Identify which cell holds the provided text, then report its [X, Y] central coordinate. 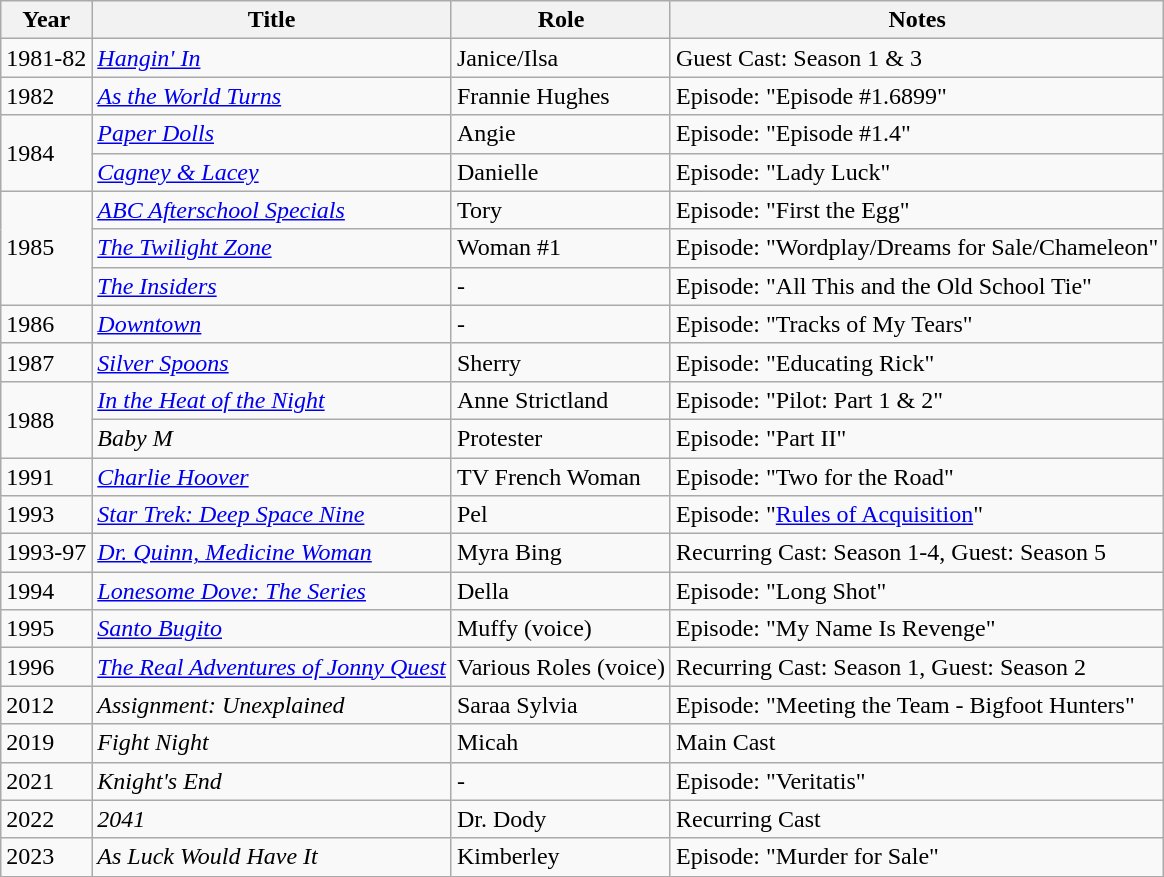
Sherry [560, 362]
Episode: "Rules of Acquisition" [916, 515]
Pel [560, 515]
Micah [560, 743]
2022 [46, 819]
Danielle [560, 172]
Protester [560, 438]
Episode: "First the Egg" [916, 210]
1991 [46, 477]
Title [272, 20]
Episode: "Long Shot" [916, 591]
Tory [560, 210]
2012 [46, 705]
Various Roles (voice) [560, 667]
Recurring Cast: Season 1, Guest: Season 2 [916, 667]
2041 [272, 819]
1993 [46, 515]
Della [560, 591]
Dr. Quinn, Medicine Woman [272, 553]
Star Trek: Deep Space Nine [272, 515]
In the Heat of the Night [272, 400]
As Luck Would Have It [272, 857]
Lonesome Dove: The Series [272, 591]
Muffy (voice) [560, 629]
Kimberley [560, 857]
Janice/Ilsa [560, 58]
1995 [46, 629]
Silver Spoons [272, 362]
1986 [46, 324]
Downtown [272, 324]
TV French Woman [560, 477]
Episode: "Pilot: Part 1 & 2" [916, 400]
Anne Strictland [560, 400]
Hangin' In [272, 58]
Episode: "Episode #1.6899" [916, 96]
1985 [46, 248]
Charlie Hoover [272, 477]
Notes [916, 20]
Woman #1 [560, 248]
Episode: "Veritatis" [916, 781]
Episode: "Two for the Road" [916, 477]
The Insiders [272, 286]
Episode: "Murder for Sale" [916, 857]
Recurring Cast [916, 819]
The Twilight Zone [272, 248]
The Real Adventures of Jonny Quest [272, 667]
Episode: "My Name Is Revenge" [916, 629]
Baby M [272, 438]
Episode: "Educating Rick" [916, 362]
1994 [46, 591]
Angie [560, 134]
Episode: "Meeting the Team - Bigfoot Hunters" [916, 705]
Episode: "Part II" [916, 438]
1982 [46, 96]
Role [560, 20]
Episode: "Lady Luck" [916, 172]
Guest Cast: Season 1 & 3 [916, 58]
Year [46, 20]
2021 [46, 781]
1987 [46, 362]
Episode: "Episode #1.4" [916, 134]
2023 [46, 857]
Dr. Dody [560, 819]
Episode: "Tracks of My Tears" [916, 324]
Knight's End [272, 781]
Episode: "Wordplay/Dreams for Sale/Chameleon" [916, 248]
Fight Night [272, 743]
Santo Bugito [272, 629]
2019 [46, 743]
ABC Afterschool Specials [272, 210]
Cagney & Lacey [272, 172]
1988 [46, 419]
Myra Bing [560, 553]
Episode: "All This and the Old School Tie" [916, 286]
1993-97 [46, 553]
Assignment: Unexplained [272, 705]
1981-82 [46, 58]
Saraa Sylvia [560, 705]
Main Cast [916, 743]
Frannie Hughes [560, 96]
1996 [46, 667]
Recurring Cast: Season 1-4, Guest: Season 5 [916, 553]
1984 [46, 153]
Paper Dolls [272, 134]
As the World Turns [272, 96]
